Scan for the cell matching the given text and deliver its (x, y) coordinate at center. 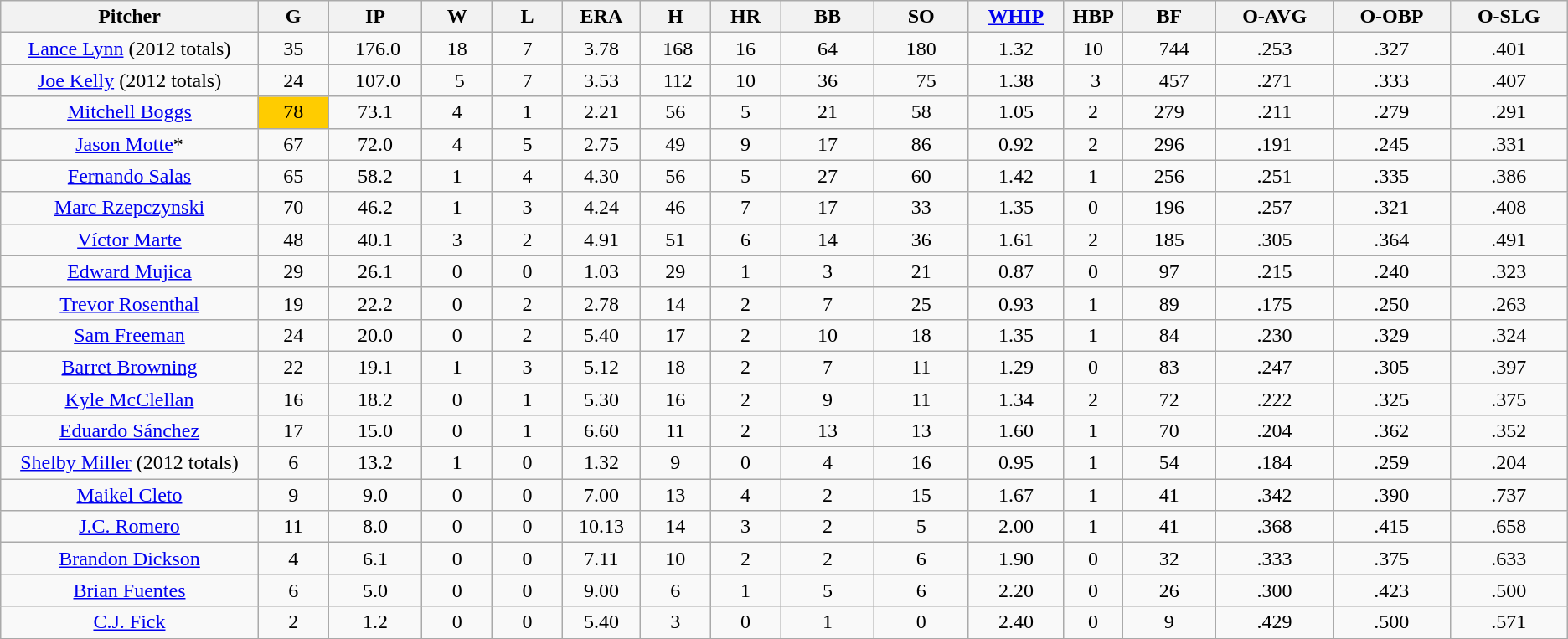
Brandon Dickson (129, 559)
1.60 (1017, 431)
.335 (1392, 176)
25 (921, 303)
60 (921, 176)
.222 (1275, 399)
Kyle McClellan (129, 399)
SO (921, 17)
C.J. Fick (129, 622)
58 (921, 112)
Shelby Miller (2012 totals) (129, 463)
58.2 (375, 176)
32 (1169, 559)
35 (293, 49)
744 (1169, 49)
Mitchell Boggs (129, 112)
Marc Rzepczynski (129, 208)
G (293, 17)
O-SLG (1509, 17)
.251 (1275, 176)
.250 (1392, 303)
168 (675, 49)
Barret Browning (129, 367)
19.1 (375, 367)
.386 (1509, 176)
51 (675, 240)
6.60 (601, 431)
HR (745, 17)
15.0 (375, 431)
O-OBP (1392, 17)
22.2 (375, 303)
46.2 (375, 208)
2.78 (601, 303)
.211 (1275, 112)
0.95 (1017, 463)
Trevor Rosenthal (129, 303)
H (675, 17)
1.34 (1017, 399)
.300 (1275, 590)
10.13 (601, 527)
.247 (1275, 367)
.271 (1275, 80)
HBP (1093, 17)
O-AVG (1275, 17)
185 (1169, 240)
Edward Mujica (129, 271)
Joe Kelly (2012 totals) (129, 80)
.342 (1275, 495)
J.C. Romero (129, 527)
1.42 (1017, 176)
9.00 (601, 590)
5.0 (375, 590)
2.20 (1017, 590)
18.2 (375, 399)
180 (921, 49)
.263 (1509, 303)
457 (1169, 80)
Fernando Salas (129, 176)
3.53 (601, 80)
65 (293, 176)
WHIP (1017, 17)
.291 (1509, 112)
.323 (1509, 271)
84 (1169, 335)
.368 (1275, 527)
.259 (1392, 463)
0.93 (1017, 303)
256 (1169, 176)
112 (675, 80)
BF (1169, 17)
Víctor Marte (129, 240)
.429 (1275, 622)
BB (828, 17)
49 (675, 144)
20.0 (375, 335)
2.40 (1017, 622)
.352 (1509, 431)
Pitcher (129, 17)
Eduardo Sánchez (129, 431)
83 (1169, 367)
89 (1169, 303)
.327 (1392, 49)
26 (1169, 590)
72 (1169, 399)
Maikel Cleto (129, 495)
.325 (1392, 399)
Jason Motte* (129, 144)
.401 (1509, 49)
67 (293, 144)
22 (293, 367)
.571 (1509, 622)
Brian Fuentes (129, 590)
86 (921, 144)
.240 (1392, 271)
.245 (1392, 144)
26.1 (375, 271)
46 (675, 208)
1.05 (1017, 112)
107.0 (375, 80)
1.2 (375, 622)
.397 (1509, 367)
.331 (1509, 144)
176.0 (375, 49)
.215 (1275, 271)
1.90 (1017, 559)
4.30 (601, 176)
.491 (1509, 240)
.184 (1275, 463)
.191 (1275, 144)
.737 (1509, 495)
.408 (1509, 208)
ERA (601, 17)
75 (921, 80)
.279 (1392, 112)
.390 (1392, 495)
.329 (1392, 335)
1.03 (601, 271)
.321 (1392, 208)
54 (1169, 463)
33 (921, 208)
0.92 (1017, 144)
2.00 (1017, 527)
.633 (1509, 559)
8.0 (375, 527)
78 (293, 112)
.253 (1275, 49)
7.00 (601, 495)
7.11 (601, 559)
.230 (1275, 335)
2.21 (601, 112)
1.38 (1017, 80)
.175 (1275, 303)
9.0 (375, 495)
27 (828, 176)
4.91 (601, 240)
13.2 (375, 463)
.407 (1509, 80)
.658 (1509, 527)
5.12 (601, 367)
6.1 (375, 559)
1.29 (1017, 367)
.415 (1392, 527)
Sam Freeman (129, 335)
2.75 (601, 144)
97 (1169, 271)
296 (1169, 144)
196 (1169, 208)
0.87 (1017, 271)
40.1 (375, 240)
.364 (1392, 240)
64 (828, 49)
48 (293, 240)
.257 (1275, 208)
Lance Lynn (2012 totals) (129, 49)
IP (375, 17)
W (457, 17)
19 (293, 303)
5.30 (601, 399)
279 (1169, 112)
.362 (1392, 431)
.324 (1509, 335)
1.67 (1017, 495)
73.1 (375, 112)
4.24 (601, 208)
1.61 (1017, 240)
15 (921, 495)
72.0 (375, 144)
L (528, 17)
.423 (1392, 590)
3.78 (601, 49)
